Scan for the cell matching the given text and deliver its (X, Y) coordinate at center. 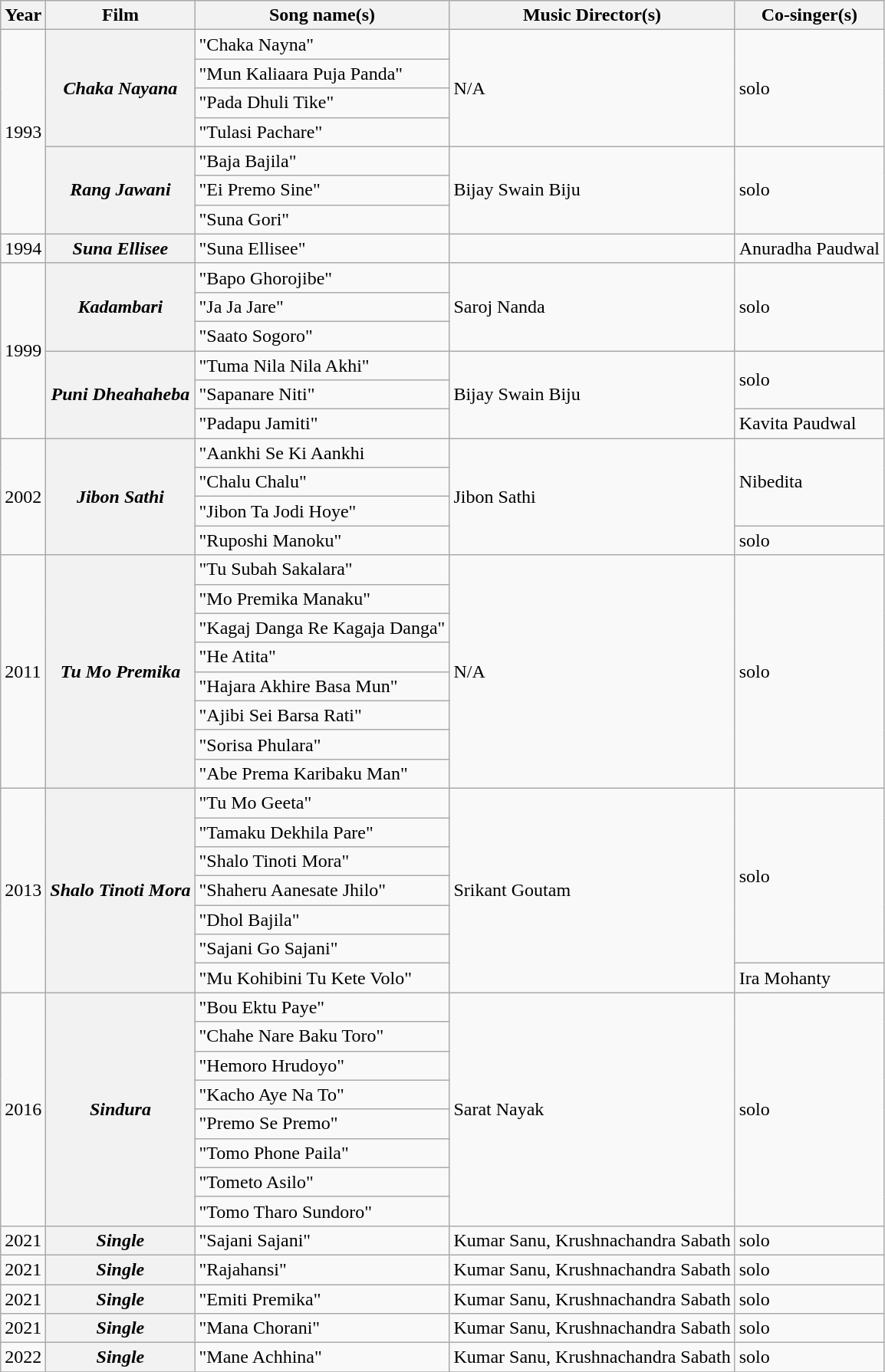
"Mo Premika Manaku" (322, 599)
"Saato Sogoro" (322, 336)
Ira Mohanty (809, 978)
"Dhol Bajila" (322, 920)
"Tu Mo Geeta" (322, 803)
"Baja Bajila" (322, 161)
"Tulasi Pachare" (322, 132)
"Chalu Chalu" (322, 482)
Shalo Tinoti Mora (120, 890)
Suna Ellisee (120, 248)
"Mane Achhina" (322, 1357)
"Sajani Go Sajani" (322, 949)
"Chaka Nayna" (322, 44)
"Tomo Phone Paila" (322, 1153)
"Tometo Asilo" (322, 1182)
Saroj Nanda (592, 307)
"Ajibi Sei Barsa Rati" (322, 715)
"Suna Ellisee" (322, 248)
2002 (23, 497)
Rang Jawani (120, 190)
"Padapu Jamiti" (322, 424)
Co-singer(s) (809, 15)
"Sapanare Niti" (322, 395)
"Mun Kaliaara Puja Panda" (322, 74)
"Tuma Nila Nila Akhi" (322, 366)
1994 (23, 248)
Chaka Nayana (120, 88)
Film (120, 15)
Year (23, 15)
"Rajahansi" (322, 1269)
2016 (23, 1109)
"Hajara Akhire Basa Mun" (322, 686)
"Tomo Tharo Sundoro" (322, 1211)
"Kagaj Danga Re Kagaja Danga" (322, 628)
"Jibon Ta Jodi Hoye" (322, 511)
Nibedita (809, 482)
Kadambari (120, 307)
"Mu Kohibini Tu Kete Volo" (322, 978)
"Mana Chorani" (322, 1328)
Anuradha Paudwal (809, 248)
"Hemoro Hrudoyo" (322, 1065)
1993 (23, 132)
"He Atita" (322, 657)
"Ei Premo Sine" (322, 190)
2011 (23, 671)
1999 (23, 350)
Sindura (120, 1109)
"Suna Gori" (322, 219)
"Ja Ja Jare" (322, 307)
"Chahe Nare Baku Toro" (322, 1036)
"Ruposhi Manoku" (322, 540)
Srikant Goutam (592, 890)
Music Director(s) (592, 15)
2013 (23, 890)
Sarat Nayak (592, 1109)
Tu Mo Premika (120, 671)
"Pada Dhuli Tike" (322, 103)
"Sajani Sajani" (322, 1240)
"Sorisa Phulara" (322, 744)
"Abe Prema Karibaku Man" (322, 773)
Puni Dheahaheba (120, 395)
"Emiti Premika" (322, 1299)
Song name(s) (322, 15)
Kavita Paudwal (809, 424)
"Shaheru Aanesate Jhilo" (322, 891)
"Shalo Tinoti Mora" (322, 862)
"Bapo Ghorojibe" (322, 277)
"Aankhi Se Ki Aankhi (322, 453)
"Bou Ektu Paye" (322, 1007)
2022 (23, 1357)
"Tu Subah Sakalara" (322, 569)
"Premo Se Premo" (322, 1124)
"Tamaku Dekhila Pare" (322, 832)
"Kacho Aye Na To" (322, 1095)
